Capture the cell that displays the provided text and extract its [x, y] central coordinate. 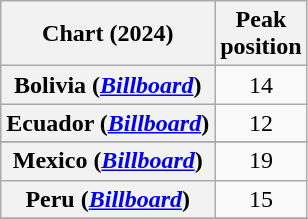
Bolivia (Billboard) [108, 85]
Mexico (Billboard) [108, 161]
Peakposition [261, 34]
12 [261, 123]
Chart (2024) [108, 34]
15 [261, 199]
19 [261, 161]
Ecuador (Billboard) [108, 123]
14 [261, 85]
Peru (Billboard) [108, 199]
